Find where the given text appears and provide that cell's center as [x, y] coordinate. 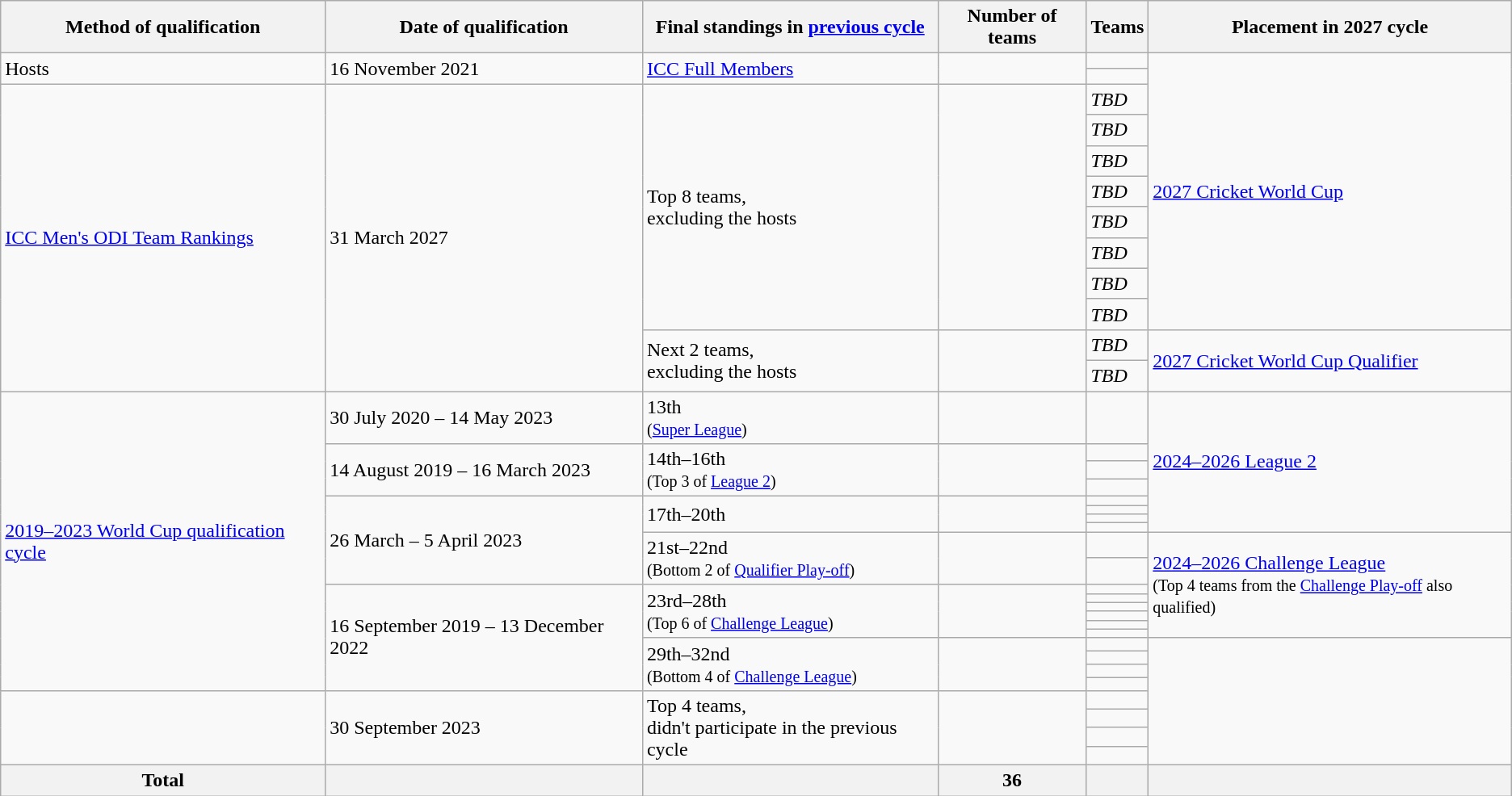
23rd–28th(Top 6 of Challenge League) [790, 611]
Number of teams [1012, 27]
14th–16th(Top 3 of League 2) [790, 470]
Top 4 teams,didn't participate in the previous cycle [790, 727]
2027 Cricket World Cup [1329, 192]
14 August 2019 – 16 March 2023 [485, 470]
Teams [1118, 27]
26 March – 5 April 2023 [485, 541]
13th(Super League) [790, 417]
Final standings in previous cycle [790, 27]
36 [1012, 780]
ICC Full Members [790, 69]
2019–2023 World Cup qualification cycle [163, 541]
21st–22nd(Bottom 2 of Qualifier Play-off) [790, 559]
Next 2 teams,excluding the hosts [790, 360]
31 March 2027 [485, 237]
Method of qualification [163, 27]
Total [163, 780]
16 September 2019 – 13 December 2022 [485, 638]
Hosts [163, 69]
Top 8 teams,excluding the hosts [790, 207]
30 July 2020 – 14 May 2023 [485, 417]
2024–2026 Challenge League(Top 4 teams from the Challenge Play-off also qualified) [1329, 584]
17th–20th [790, 514]
Date of qualification [485, 27]
16 November 2021 [485, 69]
ICC Men's ODI Team Rankings [163, 237]
29th–32nd(Bottom 4 of Challenge League) [790, 664]
2027 Cricket World Cup Qualifier [1329, 360]
Placement in 2027 cycle [1329, 27]
30 September 2023 [485, 727]
2024–2026 League 2 [1329, 461]
